Identify which cell holds the provided text, then report its (x, y) central coordinate. 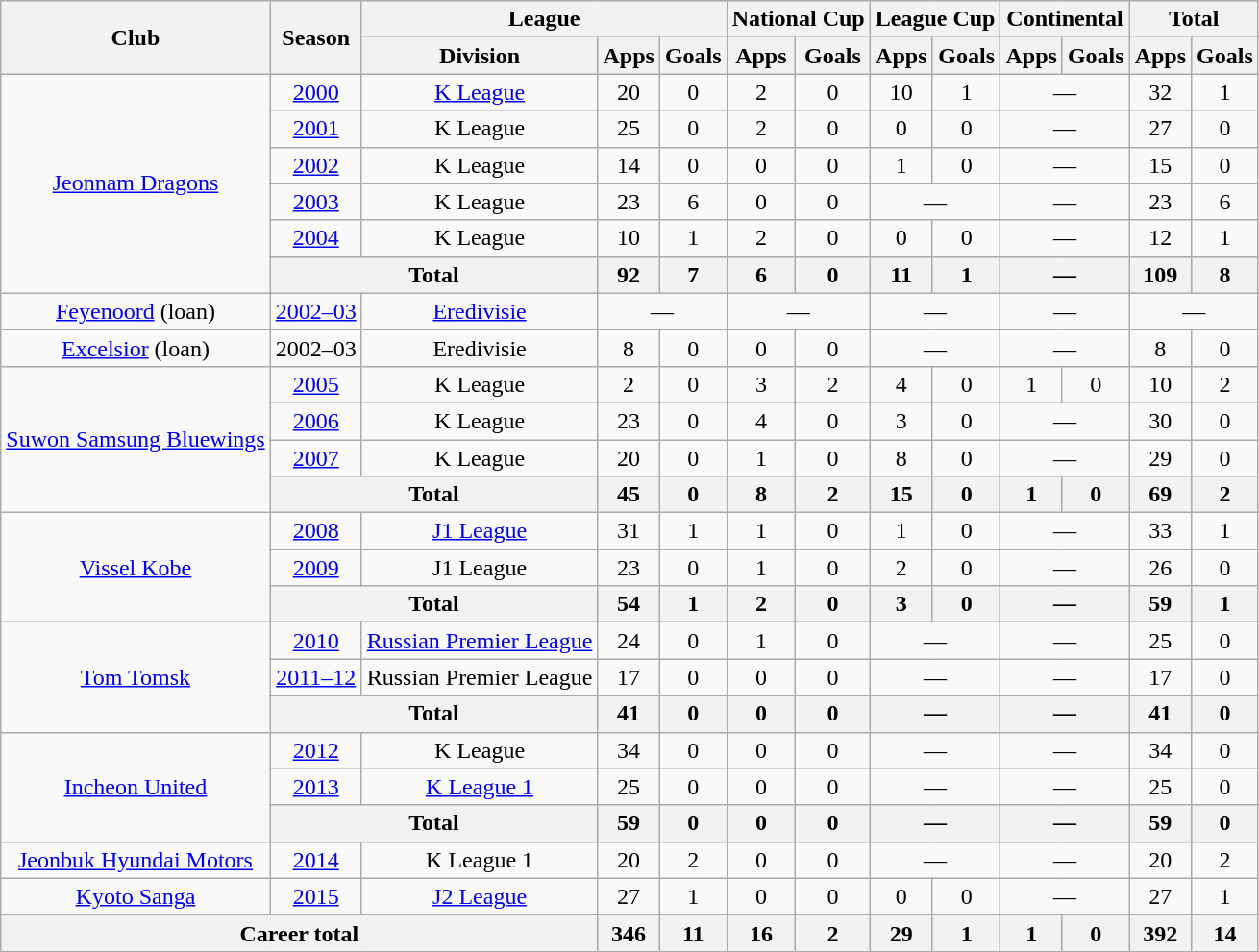
Feyenoord (loan) (136, 311)
24 (629, 641)
2009 (315, 568)
Suwon Samsung Bluewings (136, 439)
Jeonbuk Hyundai Motors (136, 860)
392 (1160, 933)
33 (1160, 531)
2013 (315, 787)
Vissel Kobe (136, 568)
Tom Tomsk (136, 677)
2015 (315, 896)
16 (761, 933)
2001 (315, 129)
2006 (315, 421)
32 (1160, 92)
Incheon United (136, 787)
2007 (315, 458)
League (544, 19)
92 (629, 275)
12 (1160, 238)
7 (693, 275)
30 (1160, 421)
2004 (315, 238)
League Cup (935, 19)
Club (136, 37)
2010 (315, 641)
Kyoto Sanga (136, 896)
26 (1160, 568)
Excelsior (loan) (136, 348)
J2 League (480, 896)
Continental (1065, 19)
54 (629, 604)
31 (629, 531)
2012 (315, 750)
Jeonnam Dragons (136, 183)
109 (1160, 275)
Season (315, 37)
346 (629, 933)
2003 (315, 202)
45 (629, 495)
2014 (315, 860)
69 (1160, 495)
Division (480, 56)
2005 (315, 384)
2011–12 (315, 677)
2002 (315, 165)
2008 (315, 531)
Career total (300, 933)
2000 (315, 92)
National Cup (798, 19)
